Scan for the cell matching the given text and deliver its [x, y] coordinate at center. 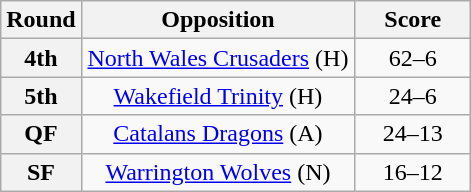
Wakefield Trinity (H) [218, 96]
24–6 [413, 96]
Score [413, 20]
24–13 [413, 134]
Round [41, 20]
16–12 [413, 172]
62–6 [413, 58]
Warrington Wolves (N) [218, 172]
Catalans Dragons (A) [218, 134]
QF [41, 134]
4th [41, 58]
Opposition [218, 20]
5th [41, 96]
SF [41, 172]
North Wales Crusaders (H) [218, 58]
